Provide the [X, Y] coordinate of the cell's center where the given text is located.  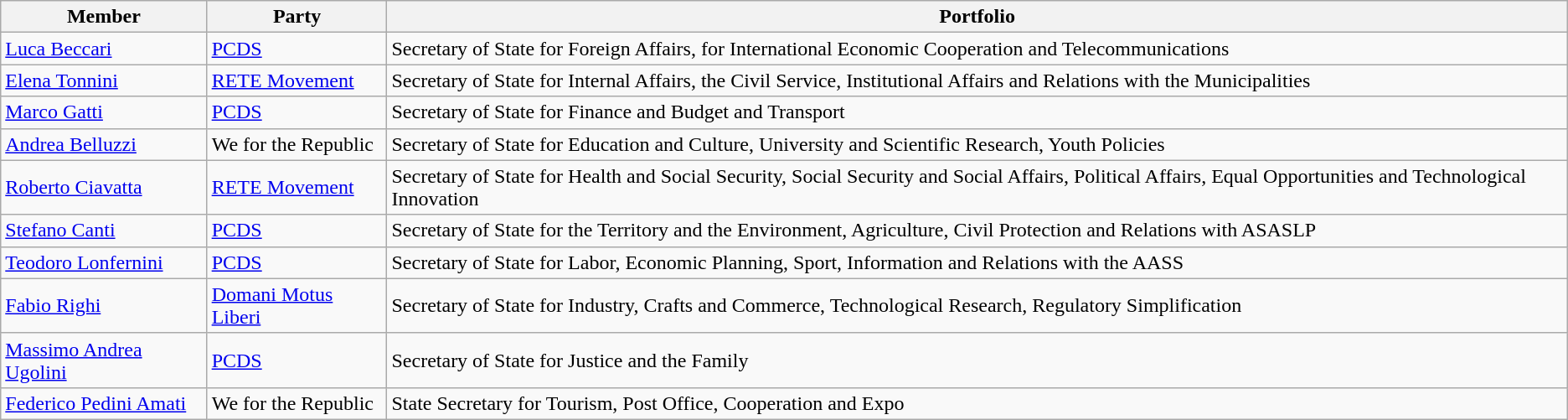
Roberto Ciavatta [104, 188]
Party [297, 17]
Secretary of State for Internal Affairs, the Civil Service, Institutional Affairs and Relations with the Municipalities [977, 80]
Secretary of State for Labor, Economic Planning, Sport, Information and Relations with the AASS [977, 262]
Secretary of State for the Territory and the Environment, Agriculture, Civil Protection and Relations with ASASLP [977, 231]
State Secretary for Tourism, Post Office, Cooperation and Expo [977, 403]
Luca Beccari [104, 49]
Secretary of State for Foreign Affairs, for International Economic Cooperation and Telecommunications [977, 49]
Stefano Canti [104, 231]
Domani Motus Liberi [297, 305]
Federico Pedini Amati [104, 403]
Fabio Righi [104, 305]
Member [104, 17]
Secretary of State for Industry, Crafts and Commerce, Technological Research, Regulatory Simplification [977, 305]
Secretary of State for Finance and Budget and Transport [977, 112]
Teodoro Lonfernini [104, 262]
Andrea Belluzzi [104, 144]
Secretary of State for Education and Culture, University and Scientific Research, Youth Policies [977, 144]
Secretary of State for Justice and the Family [977, 360]
Elena Tonnini [104, 80]
Massimo Andrea Ugolini [104, 360]
Marco Gatti [104, 112]
Portfolio [977, 17]
